Identify which cell holds the provided text, then report its [X, Y] central coordinate. 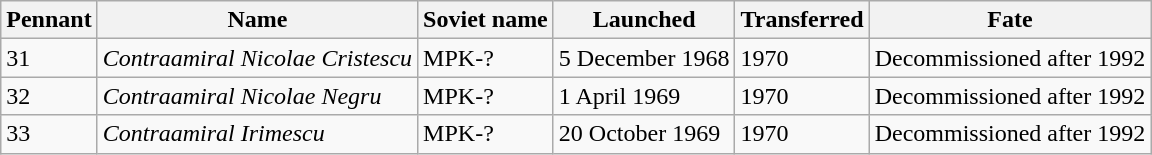
5 December 1968 [644, 58]
Launched [644, 20]
Soviet name [486, 20]
Pennant [49, 20]
31 [49, 58]
Contraamiral Nicolae Negru [257, 96]
Name [257, 20]
32 [49, 96]
Transferred [802, 20]
1 April 1969 [644, 96]
20 October 1969 [644, 134]
Contraamiral Nicolae Cristescu [257, 58]
Contraamiral Irimescu [257, 134]
Fate [1010, 20]
33 [49, 134]
